For the text-containing cell, return its midpoint in [x, y] coordinate format. 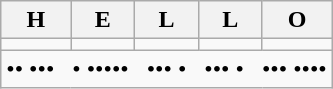
•• ••• • ••••• ••• • ••• • ••• •••• [167, 69]
E [103, 20]
O [297, 20]
H [36, 20]
